Search for the cell housing the specified text and yield its (X, Y) center coordinate. 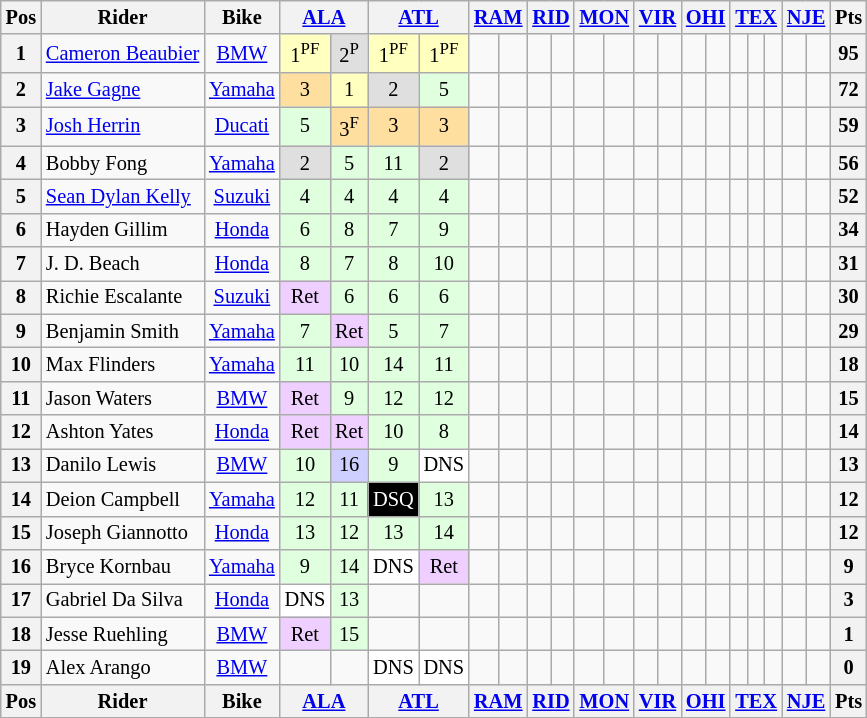
Ashton Yates (122, 432)
Danilo Lewis (122, 465)
Deion Campbell (122, 499)
17 (21, 600)
Jake Gagne (122, 90)
Sean Dylan Kelly (122, 196)
Jason Waters (122, 398)
72 (848, 90)
Benjamin Smith (122, 331)
95 (848, 54)
Max Flinders (122, 365)
56 (848, 163)
J. D. Beach (122, 264)
Bryce Kornbau (122, 566)
Josh Herrin (122, 126)
Joseph Giannotto (122, 533)
52 (848, 196)
30 (848, 297)
0 (848, 667)
Richie Escalante (122, 297)
Alex Arango (122, 667)
59 (848, 126)
29 (848, 331)
34 (848, 230)
Jesse Ruehling (122, 634)
Hayden Gillim (122, 230)
Bobby Fong (122, 163)
Cameron Beaubier (122, 54)
31 (848, 264)
2P (349, 54)
3F (349, 126)
Ducati (242, 126)
DSQ (393, 499)
19 (21, 667)
Gabriel Da Silva (122, 600)
